Detect which cell encompasses the target text, then output its (x, y) center coordinate. 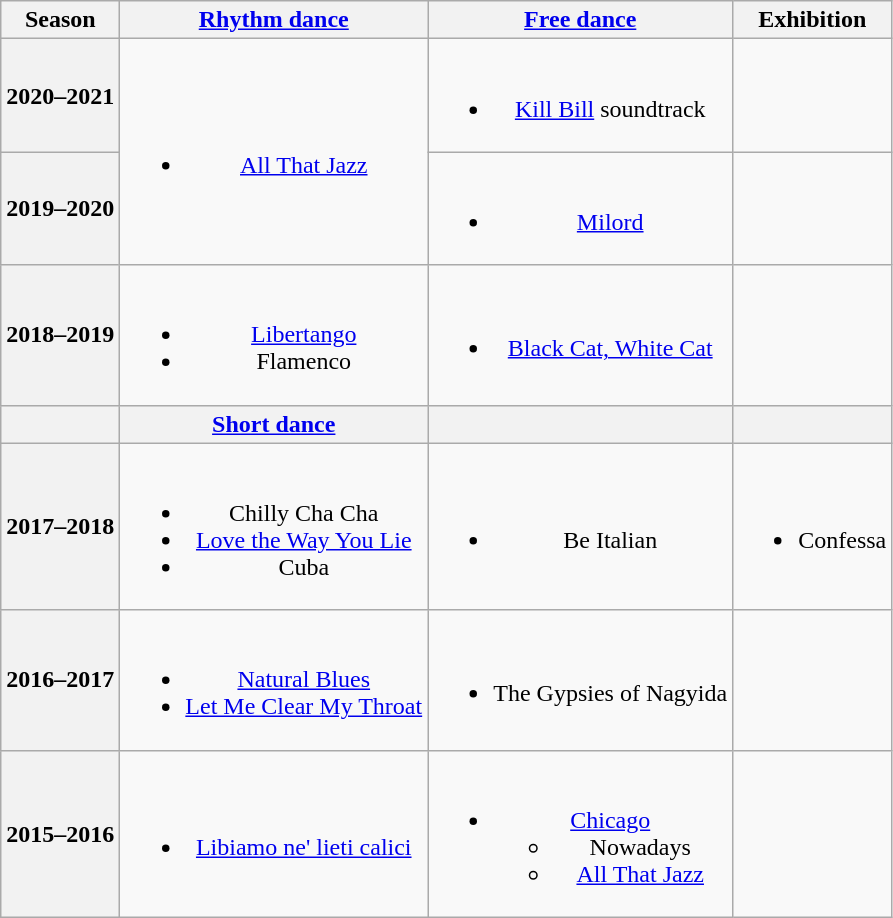
Libiamo ne' lieti calici (274, 834)
Libertango Flamenco (274, 335)
Confessa (812, 526)
Kill Bill soundtrack (580, 96)
Be Italian (580, 526)
Milord (580, 208)
The Gypsies of Nagyida (580, 680)
Black Cat, White Cat (580, 335)
2017–2018 (60, 526)
All That Jazz (274, 152)
Natural Blues Let Me Clear My Throat (274, 680)
2019–2020 (60, 208)
Chicago NowadaysAll That Jazz (580, 834)
2015–2016 (60, 834)
Chilly Cha Cha Love the Way You Lie Cuba (274, 526)
Season (60, 20)
Free dance (580, 20)
Exhibition (812, 20)
2020–2021 (60, 96)
Rhythm dance (274, 20)
2016–2017 (60, 680)
2018–2019 (60, 335)
Short dance (274, 424)
